From the cell containing the given text, extract its center point as [X, Y] coordinate. 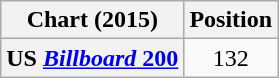
US Billboard 200 [92, 58]
Chart (2015) [92, 20]
Position [231, 20]
132 [231, 58]
